Return the (X, Y) coordinate for the center point of the cell that contains the specified text.  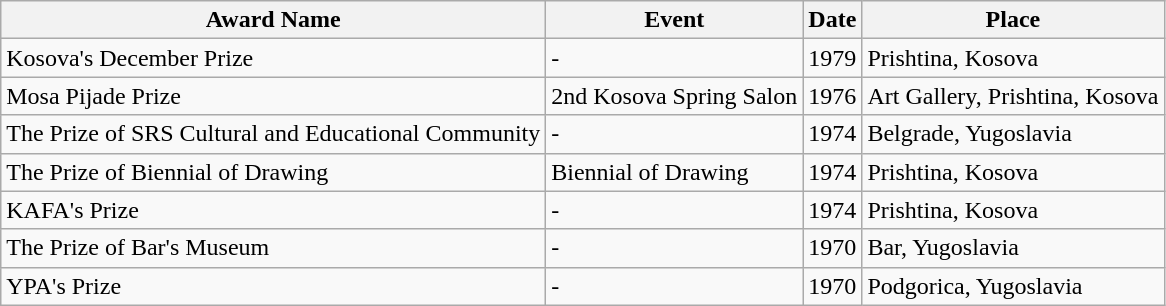
Podgorica, Yugoslavia (1013, 286)
KAFA's Prize (274, 210)
Kosova's December Prize (274, 58)
Biennial of Drawing (674, 172)
The Prize of Biennial of Drawing (274, 172)
Award Name (274, 20)
Place (1013, 20)
The Prize of Bar's Museum (274, 248)
Mosa Pijade Prize (274, 96)
The Prize of SRS Cultural and Educational Community (274, 134)
Bar, Yugoslavia (1013, 248)
Date (832, 20)
YPA's Prize (274, 286)
2nd Kosova Spring Salon (674, 96)
Belgrade, Yugoslavia (1013, 134)
1976 (832, 96)
Event (674, 20)
Art Gallery, Prishtina, Kosova (1013, 96)
1979 (832, 58)
